Output the (X, Y) coordinate of the center of the cell containing the given text.  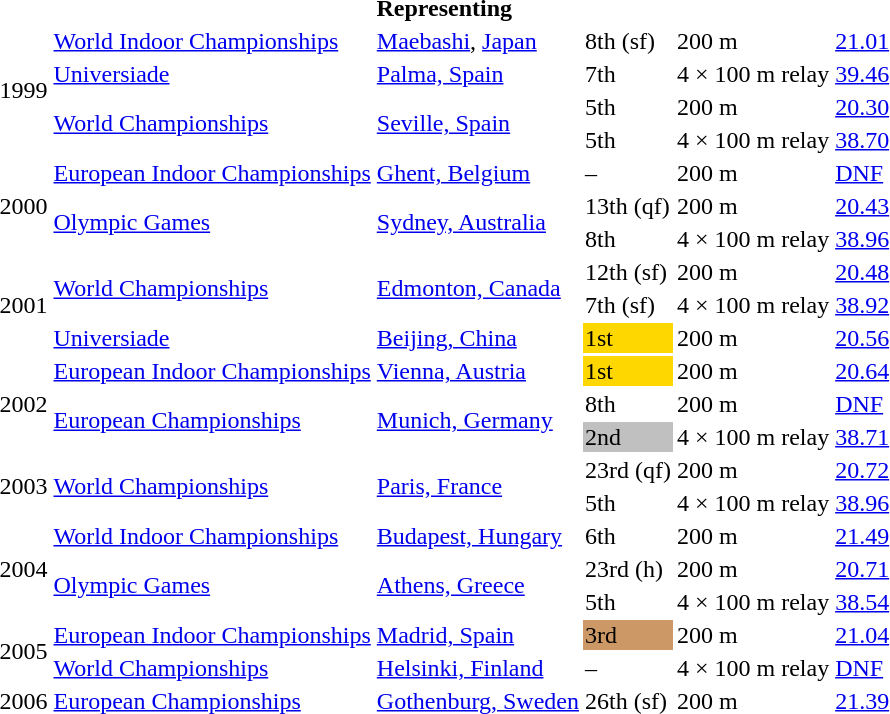
12th (sf) (628, 272)
Edmonton, Canada (478, 288)
Madrid, Spain (478, 635)
6th (628, 536)
23rd (qf) (628, 470)
Sydney, Australia (478, 222)
2nd (628, 437)
8th (sf) (628, 41)
7th (628, 74)
Palma, Spain (478, 74)
Budapest, Hungary (478, 536)
13th (qf) (628, 206)
Maebashi, Japan (478, 41)
23rd (h) (628, 569)
Paris, France (478, 486)
Vienna, Austria (478, 371)
Athens, Greece (478, 586)
Helsinki, Finland (478, 668)
Seville, Spain (478, 124)
3rd (628, 635)
European Championships (212, 420)
7th (sf) (628, 305)
Munich, Germany (478, 420)
Beijing, China (478, 338)
Ghent, Belgium (478, 173)
